From the cell containing the given text, extract its center point as [x, y] coordinate. 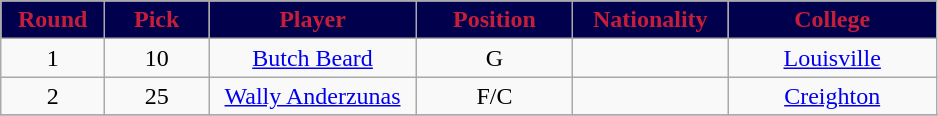
Wally Anderzunas [313, 96]
College [832, 20]
1 [53, 58]
2 [53, 96]
Butch Beard [313, 58]
F/C [494, 96]
Round [53, 20]
Player [313, 20]
Pick [157, 20]
Louisville [832, 58]
10 [157, 58]
Nationality [650, 20]
Position [494, 20]
25 [157, 96]
Creighton [832, 96]
G [494, 58]
